Scan for the cell matching the given text and deliver its [X, Y] coordinate at center. 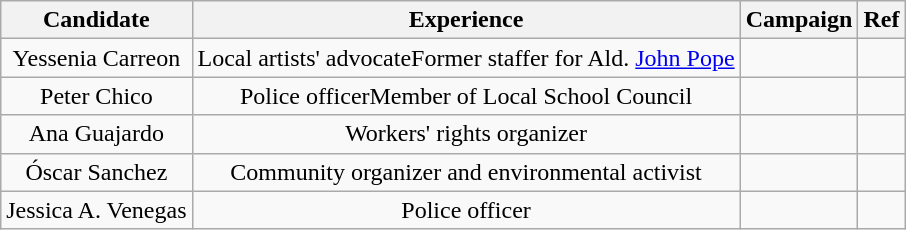
Jessica A. Venegas [96, 210]
Police officer [466, 210]
Workers' rights organizer [466, 134]
Óscar Sanchez [96, 172]
Ref [882, 20]
Campaign [799, 20]
Local artists' advocateFormer staffer for Ald. John Pope [466, 58]
Peter Chico [96, 96]
Yessenia Carreon [96, 58]
Community organizer and environmental activist [466, 172]
Ana Guajardo [96, 134]
Police officerMember of Local School Council [466, 96]
Candidate [96, 20]
Experience [466, 20]
